Output the (X, Y) coordinate of the center of the cell containing the given text.  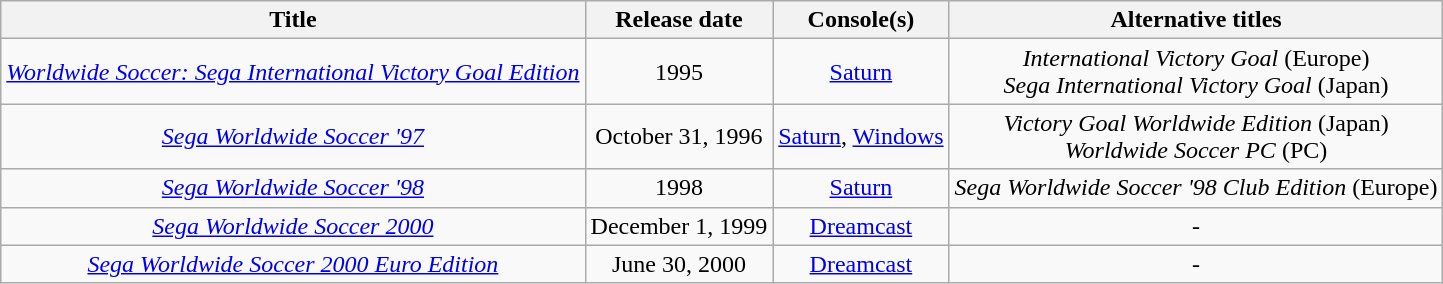
Sega Worldwide Soccer 2000 (293, 226)
Title (293, 20)
International Victory Goal (Europe)Sega International Victory Goal (Japan) (1196, 72)
Sega Worldwide Soccer '98 (293, 188)
October 31, 1996 (679, 136)
Sega Worldwide Soccer '97 (293, 136)
June 30, 2000 (679, 264)
December 1, 1999 (679, 226)
1998 (679, 188)
Release date (679, 20)
Saturn, Windows (861, 136)
Sega Worldwide Soccer '98 Club Edition (Europe) (1196, 188)
1995 (679, 72)
Sega Worldwide Soccer 2000 Euro Edition (293, 264)
Victory Goal Worldwide Edition (Japan)Worldwide Soccer PC (PC) (1196, 136)
Alternative titles (1196, 20)
Console(s) (861, 20)
Worldwide Soccer: Sega International Victory Goal Edition (293, 72)
